For the text-containing cell, return its midpoint in (X, Y) coordinate format. 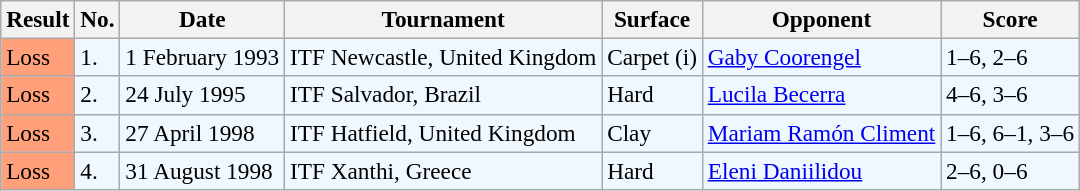
ITF Hatfield, United Kingdom (444, 133)
Surface (652, 19)
ITF Xanthi, Greece (444, 170)
Date (202, 19)
Score (1010, 19)
2–6, 0–6 (1010, 170)
Gaby Coorengel (821, 57)
4–6, 3–6 (1010, 95)
1–6, 6–1, 3–6 (1010, 133)
1 February 1993 (202, 57)
4. (98, 170)
No. (98, 19)
ITF Newcastle, United Kingdom (444, 57)
Carpet (i) (652, 57)
1. (98, 57)
24 July 1995 (202, 95)
Opponent (821, 19)
3. (98, 133)
2. (98, 95)
1–6, 2–6 (1010, 57)
Result (38, 19)
Clay (652, 133)
Lucila Becerra (821, 95)
Eleni Daniilidou (821, 170)
Tournament (444, 19)
27 April 1998 (202, 133)
Mariam Ramón Climent (821, 133)
31 August 1998 (202, 170)
ITF Salvador, Brazil (444, 95)
